Output the (X, Y) coordinate of the center of the cell containing the given text.  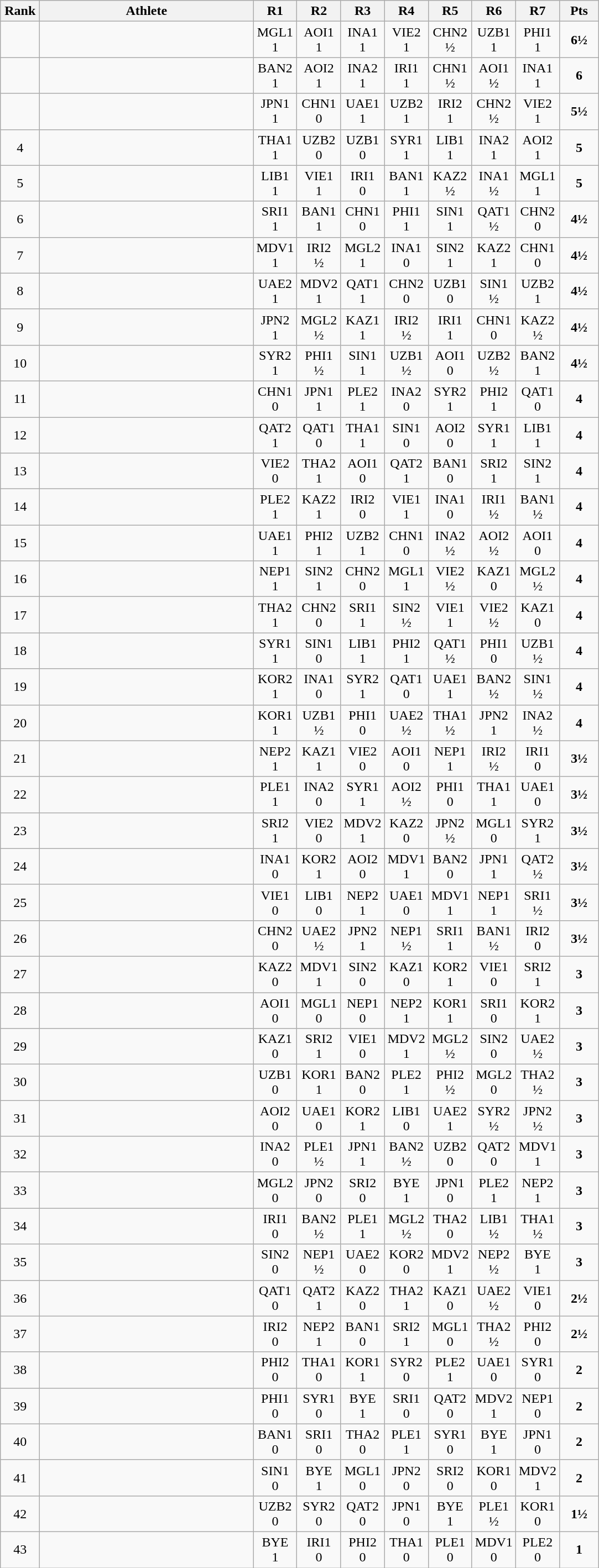
21 (20, 758)
26 (20, 938)
36 (20, 1298)
SRI1½ (538, 902)
R7 (538, 11)
Rank (20, 11)
IRI21 (450, 112)
AOI11 (319, 40)
R3 (363, 11)
UAE20 (363, 1262)
33 (20, 1191)
NEP2½ (493, 1262)
SYR2½ (493, 1119)
27 (20, 974)
PLE20 (538, 1550)
CHN1½ (450, 75)
R5 (450, 11)
Pts (579, 11)
1½ (579, 1513)
KOR20 (406, 1262)
INA1½ (493, 183)
19 (20, 686)
QAT11 (363, 291)
16 (20, 579)
PHI2½ (450, 1082)
R1 (275, 11)
MGL21 (363, 255)
MDV10 (493, 1550)
9 (20, 327)
38 (20, 1370)
41 (20, 1478)
32 (20, 1154)
22 (20, 795)
20 (20, 723)
18 (20, 651)
PLE10 (450, 1550)
1 (579, 1550)
Athlete (147, 11)
43 (20, 1550)
11 (20, 399)
7 (20, 255)
IRI1½ (493, 507)
8 (20, 291)
13 (20, 471)
34 (20, 1226)
10 (20, 363)
R2 (319, 11)
40 (20, 1441)
12 (20, 434)
31 (20, 1119)
AOI1½ (493, 75)
R4 (406, 11)
UZB11 (493, 40)
37 (20, 1334)
17 (20, 615)
R6 (493, 11)
UZB2½ (493, 363)
24 (20, 867)
6½ (579, 40)
14 (20, 507)
28 (20, 1010)
25 (20, 902)
30 (20, 1082)
42 (20, 1513)
15 (20, 543)
LIB1½ (493, 1226)
PHI1½ (319, 363)
5½ (579, 112)
SIN2½ (406, 615)
35 (20, 1262)
29 (20, 1047)
QAT2½ (538, 867)
39 (20, 1406)
23 (20, 830)
